Identify which cell holds the provided text, then report its [x, y] central coordinate. 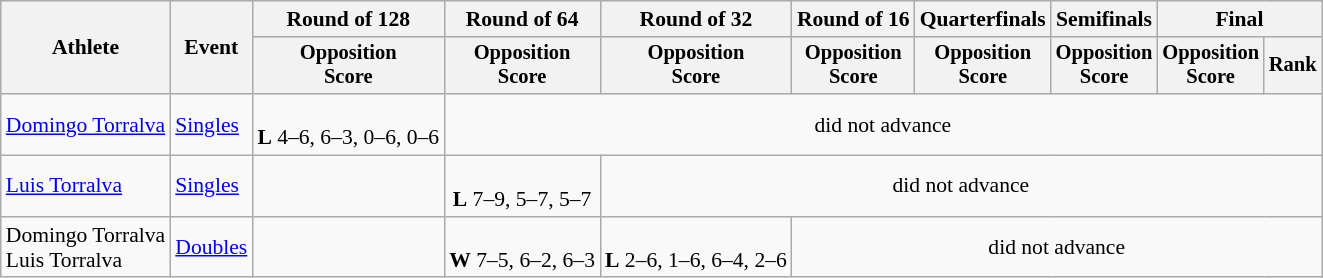
L 2–6, 1–6, 6–4, 2–6 [696, 248]
Final [1239, 19]
Round of 128 [348, 19]
Round of 64 [522, 19]
Doubles [211, 248]
Domingo Torralva Luis Torralva [86, 248]
Domingo Torralva [86, 124]
L 4–6, 6–3, 0–6, 0–6 [348, 124]
Round of 32 [696, 19]
Quarterfinals [983, 19]
Athlete [86, 48]
Rank [1293, 66]
Event [211, 48]
Semifinals [1104, 19]
L 7–9, 5–7, 5–7 [522, 186]
Round of 16 [854, 19]
W 7–5, 6–2, 6–3 [522, 248]
Luis Torralva [86, 186]
